Scan for the cell matching the given text and deliver its (x, y) coordinate at center. 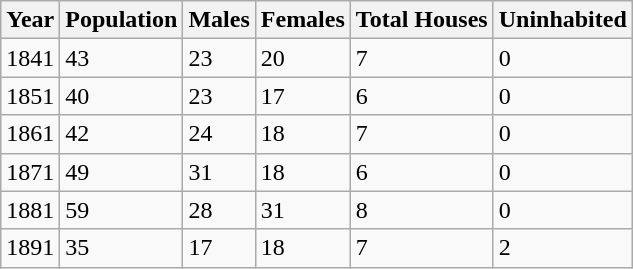
40 (122, 96)
1881 (30, 210)
2 (562, 248)
35 (122, 248)
Uninhabited (562, 20)
28 (219, 210)
24 (219, 134)
43 (122, 58)
8 (422, 210)
Males (219, 20)
42 (122, 134)
49 (122, 172)
20 (302, 58)
1891 (30, 248)
1861 (30, 134)
Total Houses (422, 20)
Population (122, 20)
Females (302, 20)
1871 (30, 172)
1851 (30, 96)
1841 (30, 58)
59 (122, 210)
Year (30, 20)
